Identify which cell holds the provided text, then report its [x, y] central coordinate. 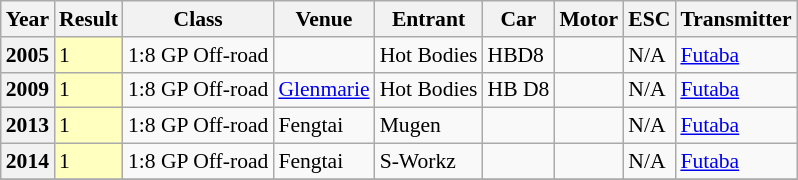
HBD8 [518, 55]
2009 [28, 90]
S-Workz [429, 162]
2014 [28, 162]
2013 [28, 126]
2005 [28, 55]
Venue [324, 19]
Class [198, 19]
Motor [588, 19]
Glenmarie [324, 90]
Transmitter [736, 19]
Entrant [429, 19]
Mugen [429, 126]
ESC [649, 19]
Year [28, 19]
Result [88, 19]
HB D8 [518, 90]
Car [518, 19]
